Return [X, Y] of the center of cell containing provided text 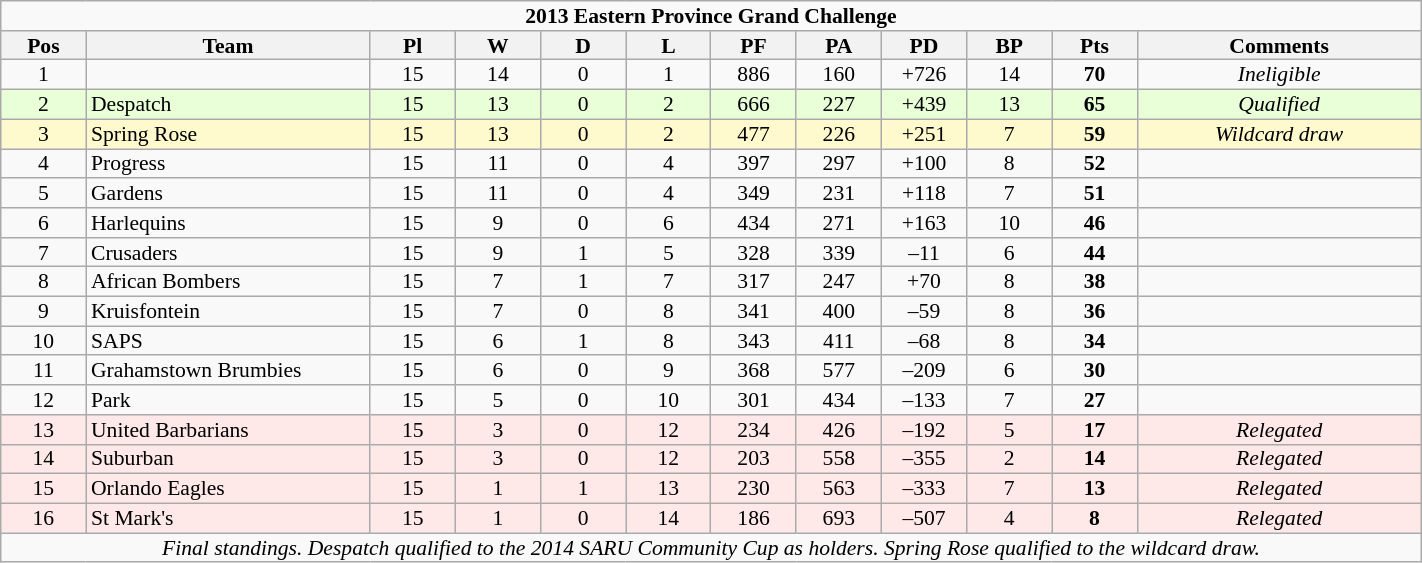
70 [1094, 75]
886 [754, 75]
Park [228, 400]
65 [1094, 105]
231 [838, 193]
400 [838, 312]
160 [838, 75]
16 [44, 519]
+439 [924, 105]
349 [754, 193]
Harlequins [228, 223]
St Mark's [228, 519]
297 [838, 164]
+118 [924, 193]
–68 [924, 341]
Ineligible [1279, 75]
34 [1094, 341]
–11 [924, 253]
Team [228, 46]
368 [754, 371]
230 [754, 489]
–355 [924, 459]
328 [754, 253]
Qualified [1279, 105]
United Barbarians [228, 430]
226 [838, 134]
558 [838, 459]
+251 [924, 134]
186 [754, 519]
563 [838, 489]
+726 [924, 75]
BP [1010, 46]
Orlando Eagles [228, 489]
PF [754, 46]
D [584, 46]
Progress [228, 164]
343 [754, 341]
301 [754, 400]
–133 [924, 400]
411 [838, 341]
L [668, 46]
36 [1094, 312]
–333 [924, 489]
17 [1094, 430]
–59 [924, 312]
PA [838, 46]
2013 Eastern Province Grand Challenge [711, 16]
Gardens [228, 193]
52 [1094, 164]
341 [754, 312]
317 [754, 282]
Comments [1279, 46]
Final standings. Despatch qualified to the 2014 SARU Community Cup as holders. Spring Rose qualified to the wildcard draw. [711, 548]
234 [754, 430]
247 [838, 282]
397 [754, 164]
426 [838, 430]
–507 [924, 519]
–209 [924, 371]
577 [838, 371]
Grahamstown Brumbies [228, 371]
227 [838, 105]
44 [1094, 253]
Kruisfontein [228, 312]
Pos [44, 46]
W [498, 46]
+70 [924, 282]
271 [838, 223]
+163 [924, 223]
38 [1094, 282]
339 [838, 253]
Crusaders [228, 253]
Spring Rose [228, 134]
Pl [412, 46]
Pts [1094, 46]
African Bombers [228, 282]
51 [1094, 193]
30 [1094, 371]
46 [1094, 223]
Suburban [228, 459]
59 [1094, 134]
693 [838, 519]
666 [754, 105]
477 [754, 134]
SAPS [228, 341]
PD [924, 46]
27 [1094, 400]
203 [754, 459]
–192 [924, 430]
Despatch [228, 105]
Wildcard draw [1279, 134]
+100 [924, 164]
